Locate the cell with the specified text and output its (X, Y) center coordinate. 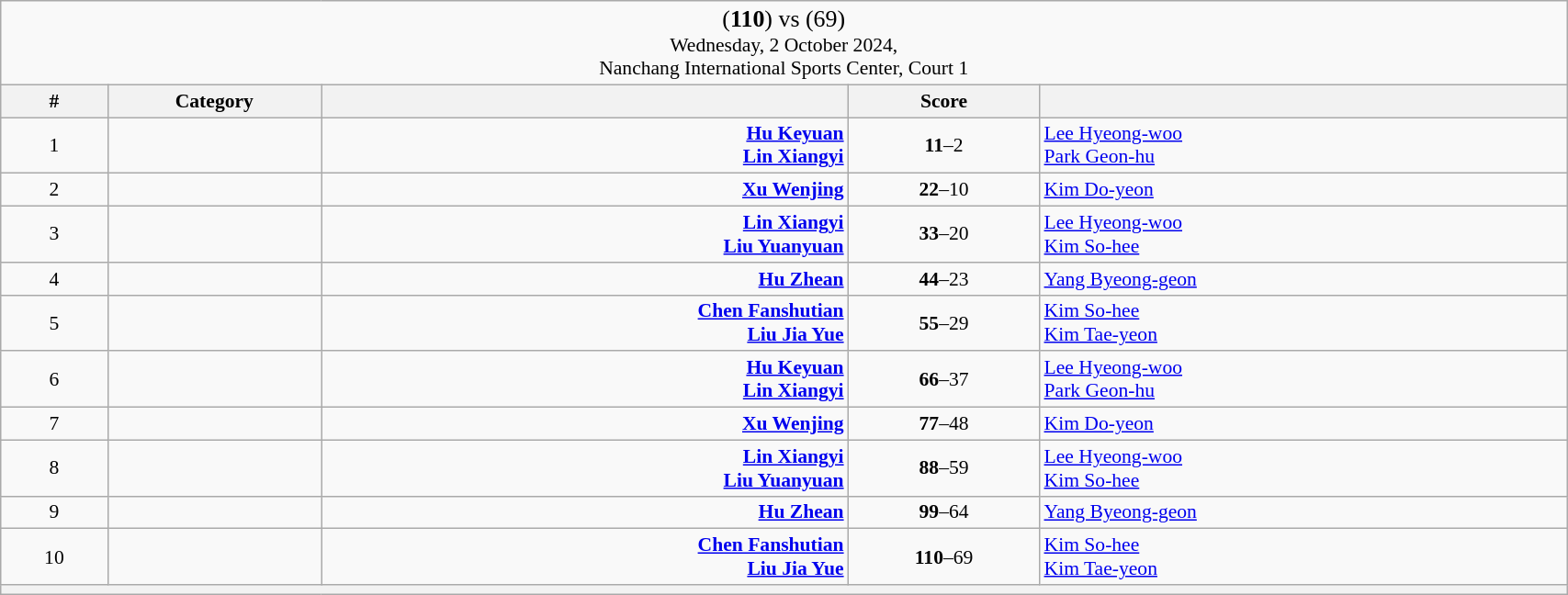
5 (54, 323)
77–48 (944, 424)
6 (54, 380)
8 (54, 468)
22–10 (944, 190)
66–37 (944, 380)
7 (54, 424)
99–64 (944, 512)
110–69 (944, 556)
(110) vs (69)Wednesday, 2 October 2024, Nanchang International Sports Center, Court 1 (784, 42)
1 (54, 145)
4 (54, 279)
33–20 (944, 235)
9 (54, 512)
2 (54, 190)
44–23 (944, 279)
11–2 (944, 145)
10 (54, 556)
88–59 (944, 468)
Score (944, 101)
55–29 (944, 323)
3 (54, 235)
# (54, 101)
Category (215, 101)
